Return the (X, Y) coordinate for the center point of the cell that contains the specified text.  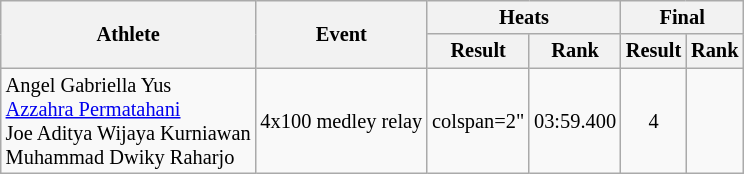
4 (654, 121)
03:59.400 (575, 121)
Final (682, 17)
colspan=2" (478, 121)
Heats (524, 17)
Angel Gabriella YusAzzahra PermatahaniJoe Aditya Wijaya KurniawanMuhammad Dwiky Raharjo (128, 121)
4x100 medley relay (342, 121)
Event (342, 34)
Athlete (128, 34)
